Pinpoint the cell where the given text exists, returning its (X, Y) midpoint coordinate. 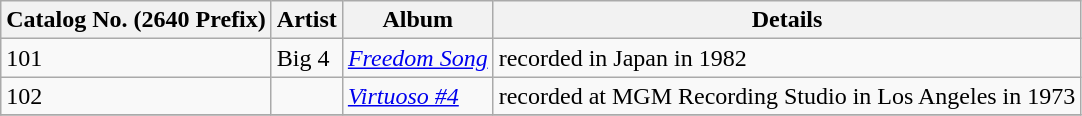
recorded at MGM Recording Studio in Los Angeles in 1973 (787, 96)
Album (418, 20)
102 (136, 96)
Artist (306, 20)
recorded in Japan in 1982 (787, 58)
Catalog No. (2640 Prefix) (136, 20)
Freedom Song (418, 58)
Virtuoso #4 (418, 96)
101 (136, 58)
Details (787, 20)
Big 4 (306, 58)
